For the text-containing cell, return its midpoint in [x, y] coordinate format. 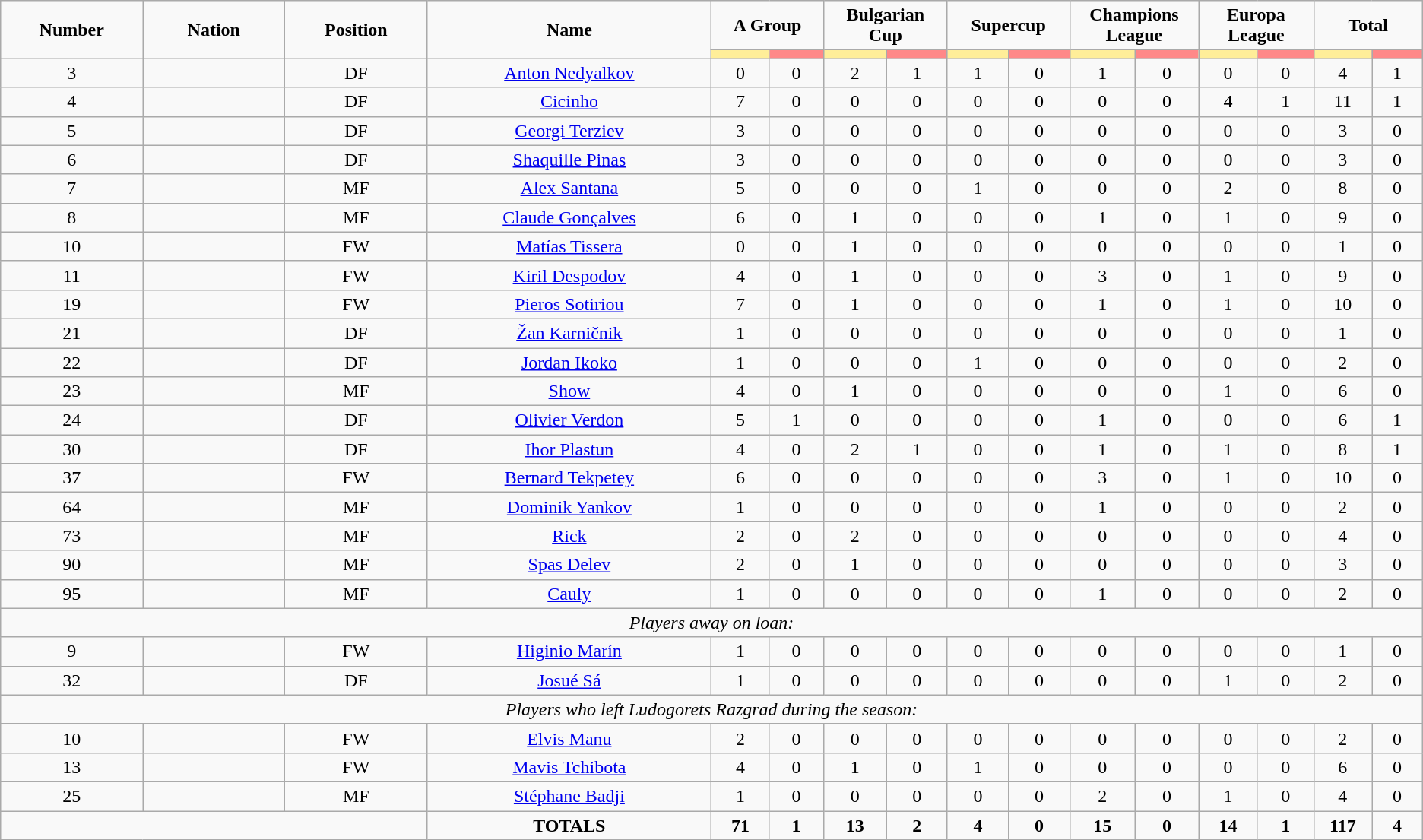
21 [71, 333]
Nation [214, 30]
24 [71, 420]
Bulgarian Cup [885, 26]
Cicinho [569, 102]
Elvis Manu [569, 738]
Žan Karničnik [569, 333]
Matías Tissera [569, 246]
Champions League [1134, 26]
64 [71, 507]
Olivier Verdon [569, 420]
Cauly [569, 594]
Ihor Plastun [569, 449]
71 [740, 825]
A Group [768, 26]
Show [569, 391]
30 [71, 449]
Rick [569, 536]
19 [71, 304]
Pieros Sotiriou [569, 304]
117 [1342, 825]
TOTALS [569, 825]
Georgi Terziev [569, 131]
Mavis Tchibota [569, 767]
Players who left Ludogorets Razgrad during the season: [711, 709]
25 [71, 796]
Kiril Despodov [569, 275]
15 [1102, 825]
Alex Santana [569, 189]
Anton Nedyalkov [569, 73]
Supercup [1008, 26]
32 [71, 680]
Higinio Marín [569, 651]
Shaquille Pinas [569, 160]
Position [356, 30]
Name [569, 30]
23 [71, 391]
Number [71, 30]
37 [71, 478]
Josué Sá [569, 680]
Europa League [1256, 26]
14 [1228, 825]
Stéphane Badji [569, 796]
90 [71, 565]
Players away on loan: [711, 623]
22 [71, 363]
95 [71, 594]
Jordan Ikoko [569, 363]
Spas Delev [569, 565]
Total [1368, 26]
Claude Gonçalves [569, 217]
73 [71, 536]
Dominik Yankov [569, 507]
Bernard Tekpetey [569, 478]
